Determine the (X, Y) coordinate at the center of the cell enclosing the given text.  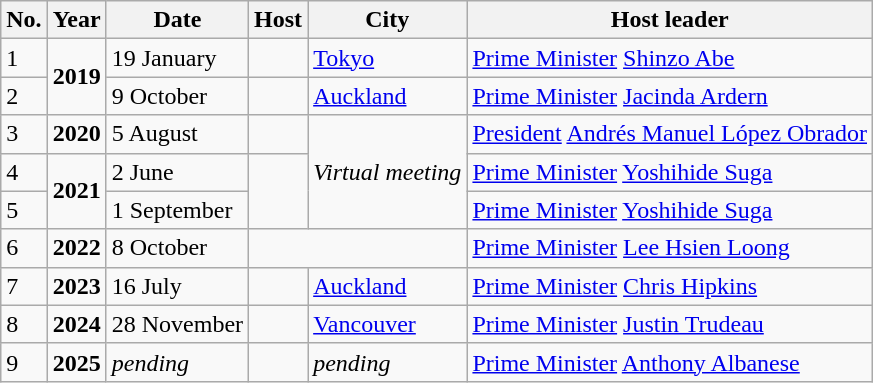
Prime Minister Lee Hsien Loong (670, 248)
2022 (76, 248)
9 (24, 362)
2025 (76, 362)
2020 (76, 134)
2023 (76, 286)
Prime Minister Shinzo Abe (670, 58)
Host (278, 20)
Prime Minister Justin Trudeau (670, 324)
3 (24, 134)
1 September (177, 210)
19 January (177, 58)
Year (76, 20)
6 (24, 248)
4 (24, 172)
Virtual meeting (388, 172)
1 (24, 58)
5 August (177, 134)
2019 (76, 77)
No. (24, 20)
28 November (177, 324)
Prime Minister Anthony Albanese (670, 362)
5 (24, 210)
2021 (76, 191)
Prime Minister Jacinda Ardern (670, 96)
Host leader (670, 20)
City (388, 20)
President Andrés Manuel López Obrador (670, 134)
Tokyo (388, 58)
Date (177, 20)
8 October (177, 248)
Prime Minister Chris Hipkins (670, 286)
2024 (76, 324)
9 October (177, 96)
2 (24, 96)
7 (24, 286)
8 (24, 324)
Vancouver (388, 324)
16 July (177, 286)
2 June (177, 172)
